Return the [X, Y] coordinate for the center point of the cell that contains the specified text.  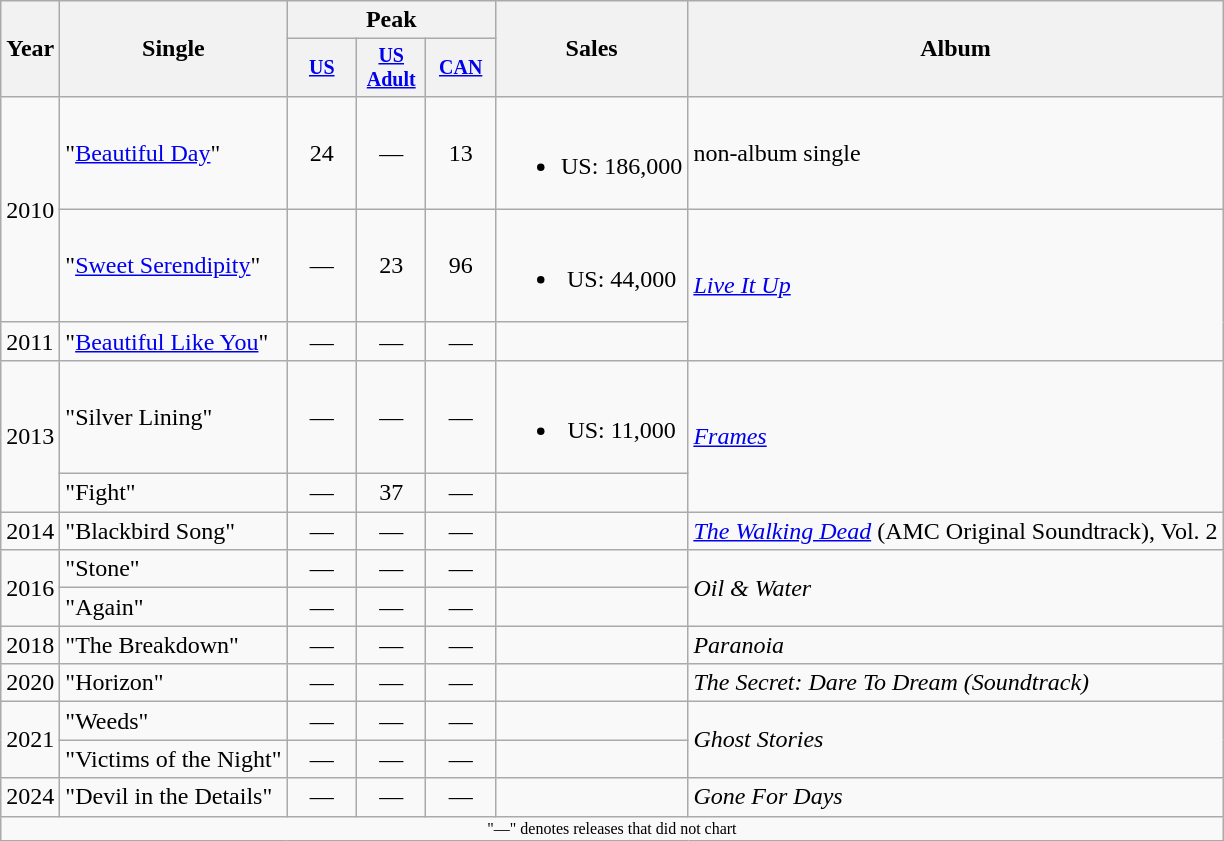
13 [460, 152]
"Beautiful Day" [174, 152]
US: 11,000 [591, 416]
US: 44,000 [591, 266]
"—" denotes releases that did not chart [612, 828]
"Devil in the Details" [174, 797]
US [322, 68]
96 [460, 266]
Oil & Water [956, 588]
24 [322, 152]
Live It Up [956, 284]
"Horizon" [174, 683]
Album [956, 49]
"Fight" [174, 493]
US Adult [390, 68]
2024 [30, 797]
37 [390, 493]
US: 186,000 [591, 152]
"Victims of the Night" [174, 759]
CAN [460, 68]
The Secret: Dare To Dream (Soundtrack) [956, 683]
Peak [391, 20]
2016 [30, 588]
"Silver Lining" [174, 416]
The Walking Dead (AMC Original Soundtrack), Vol. 2 [956, 531]
"Weeds" [174, 721]
"Again" [174, 607]
2013 [30, 436]
Paranoia [956, 645]
"The Breakdown" [174, 645]
Gone For Days [956, 797]
23 [390, 266]
Single [174, 49]
2018 [30, 645]
2010 [30, 209]
2020 [30, 683]
2021 [30, 740]
2011 [30, 341]
"Stone" [174, 569]
2014 [30, 531]
"Blackbird Song" [174, 531]
Sales [591, 49]
"Sweet Serendipity" [174, 266]
Year [30, 49]
Frames [956, 436]
"Beautiful Like You" [174, 341]
non-album single [956, 152]
Ghost Stories [956, 740]
